Identify which cell holds the provided text, then report its [x, y] central coordinate. 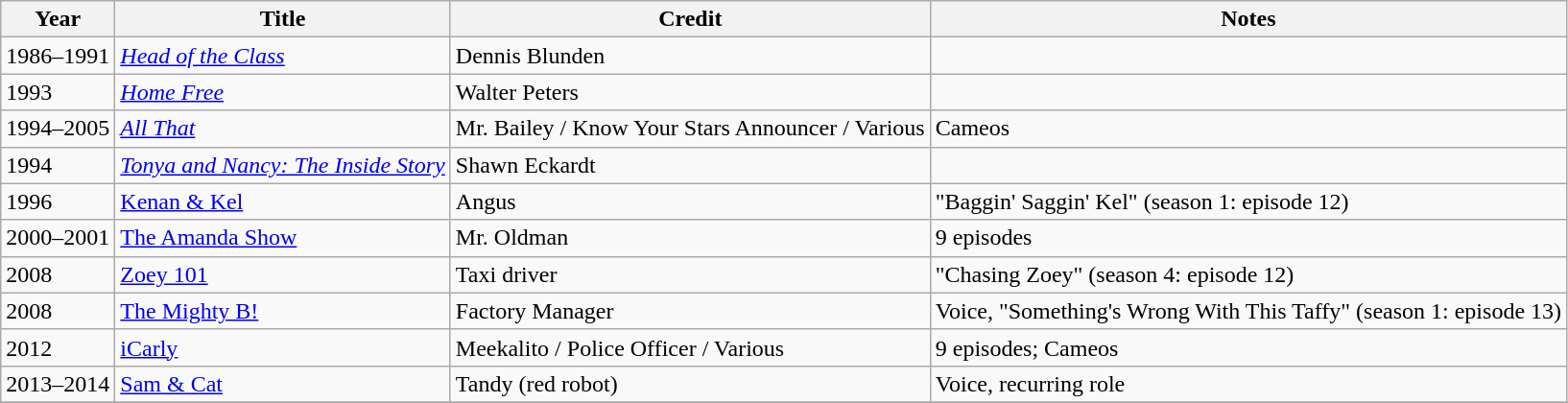
Walter Peters [690, 92]
Tonya and Nancy: The Inside Story [282, 165]
Notes [1247, 19]
Voice, "Something's Wrong With This Taffy" (season 1: episode 13) [1247, 311]
"Chasing Zoey" (season 4: episode 12) [1247, 274]
Tandy (red robot) [690, 384]
The Mighty B! [282, 311]
2012 [58, 347]
Meekalito / Police Officer / Various [690, 347]
1993 [58, 92]
The Amanda Show [282, 238]
Voice, recurring role [1247, 384]
Title [282, 19]
9 episodes; Cameos [1247, 347]
1994–2005 [58, 129]
2000–2001 [58, 238]
Credit [690, 19]
9 episodes [1247, 238]
Head of the Class [282, 56]
1986–1991 [58, 56]
iCarly [282, 347]
Dennis Blunden [690, 56]
Year [58, 19]
Kenan & Kel [282, 201]
"Baggin' Saggin' Kel" (season 1: episode 12) [1247, 201]
Angus [690, 201]
1994 [58, 165]
Shawn Eckardt [690, 165]
Cameos [1247, 129]
2013–2014 [58, 384]
Sam & Cat [282, 384]
All That [282, 129]
1996 [58, 201]
Factory Manager [690, 311]
Mr. Oldman [690, 238]
Taxi driver [690, 274]
Home Free [282, 92]
Zoey 101 [282, 274]
Mr. Bailey / Know Your Stars Announcer / Various [690, 129]
